Return (x, y) of the center of cell containing provided text 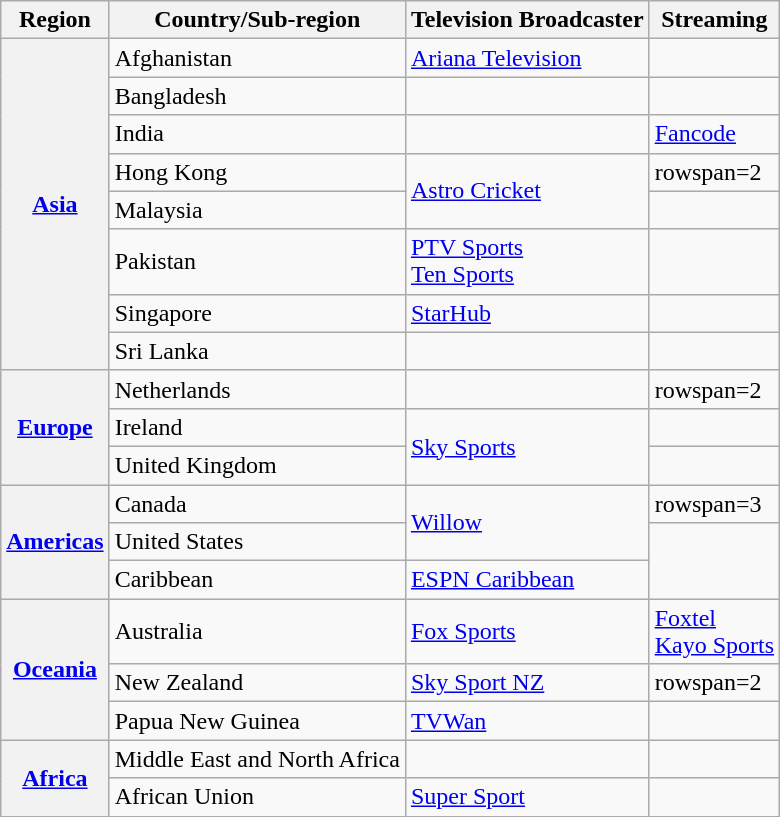
Sky Sports (527, 446)
Sky Sport NZ (527, 683)
Oceania (55, 670)
PTV SportsTen Sports (527, 262)
Sri Lanka (257, 351)
Netherlands (257, 389)
Willow (527, 522)
Africa (55, 778)
Ariana Television (527, 58)
United Kingdom (257, 465)
Pakistan (257, 262)
StarHub (527, 313)
Australia (257, 632)
Malaysia (257, 210)
Afghanistan (257, 58)
Middle East and North Africa (257, 759)
Americas (55, 541)
Fancode (714, 134)
Television Broadcaster (527, 20)
Ireland (257, 427)
Bangladesh (257, 96)
Streaming (714, 20)
Astro Cricket (527, 191)
Canada (257, 503)
ESPN Caribbean (527, 580)
Papua New Guinea (257, 721)
Foxtel Kayo Sports (714, 632)
United States (257, 542)
Asia (55, 205)
rowspan=3 (714, 503)
Singapore (257, 313)
India (257, 134)
New Zealand (257, 683)
Country/Sub-region (257, 20)
African Union (257, 797)
Fox Sports (527, 632)
Region (55, 20)
Super Sport (527, 797)
Europe (55, 427)
TVWan (527, 721)
Caribbean (257, 580)
Hong Kong (257, 172)
